Identify which cell holds the provided text, then report its (X, Y) central coordinate. 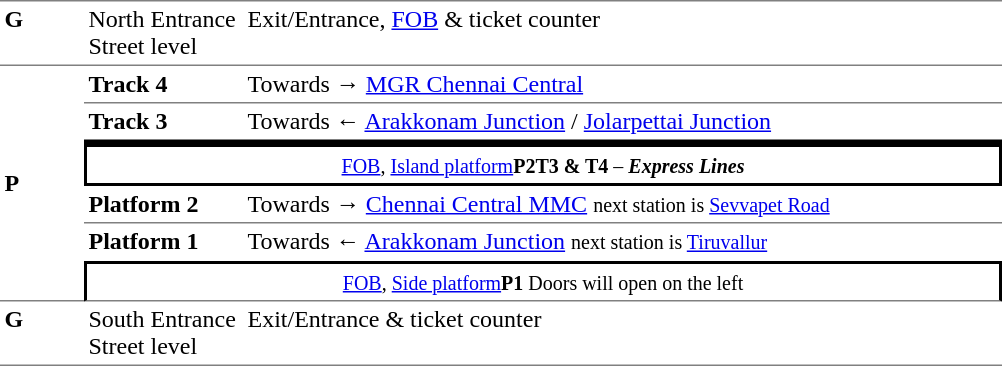
North Entrance Street level (164, 33)
Towards ← Arakkonam Junction next station is Tiruvallur (622, 243)
Track 3 (164, 124)
Towards ← Arakkonam Junction / Jolarpettai Junction (622, 124)
FOB, Side platformP1 Doors will open on the left (543, 281)
Exit/Entrance & ticket counter (622, 334)
South Entrance Street level (164, 334)
Platform 2 (164, 205)
P (42, 184)
Track 4 (164, 85)
Towards → Chennai Central MMC next station is Sevvapet Road (622, 205)
FOB, Island platformP2T3 & T4 – Express Lines (543, 165)
Towards → MGR Chennai Central (622, 85)
Platform 1 (164, 243)
Exit/Entrance, FOB & ticket counter (622, 33)
